Pinpoint the cell where the given text exists, returning its [X, Y] midpoint coordinate. 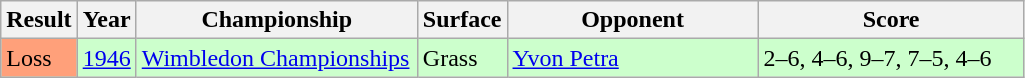
2–6, 4–6, 9–7, 7–5, 4–6 [891, 58]
1946 [106, 58]
Year [106, 20]
Result [39, 20]
Surface [462, 20]
Score [891, 20]
Grass [462, 58]
Opponent [632, 20]
Championship [276, 20]
Loss [39, 58]
Wimbledon Championships [276, 58]
Yvon Petra [632, 58]
